Capture the cell that displays the provided text and extract its (x, y) central coordinate. 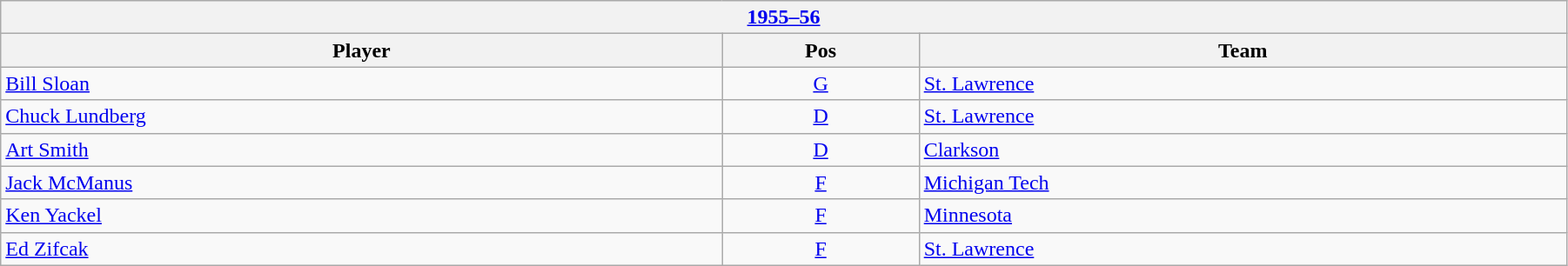
Jack McManus (362, 183)
Player (362, 50)
Team (1243, 50)
Chuck Lundberg (362, 116)
Michigan Tech (1243, 183)
Clarkson (1243, 150)
Bill Sloan (362, 83)
Pos (821, 50)
Art Smith (362, 150)
Minnesota (1243, 216)
Ed Zifcak (362, 249)
G (821, 83)
Ken Yackel (362, 216)
1955–56 (784, 17)
